Return (X, Y) of the center of cell containing provided text 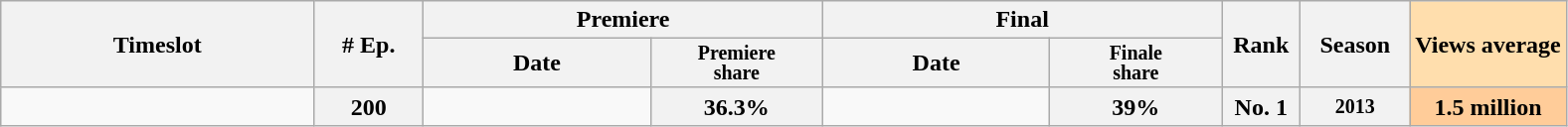
Views average (1487, 45)
Season (1355, 45)
Finaleshare (1135, 63)
200 (369, 106)
Premiere (623, 20)
Final (1022, 20)
Premiereshare (736, 63)
2013 (1355, 106)
1.5 million (1487, 106)
Timeslot (157, 45)
39% (1135, 106)
36.3% (736, 106)
No. 1 (1261, 106)
# Ep. (369, 45)
Rank (1261, 45)
